Return [x, y] of the center of cell containing provided text 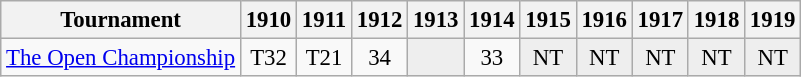
Tournament [121, 20]
1917 [660, 20]
The Open Championship [121, 58]
1916 [604, 20]
T21 [324, 58]
33 [492, 58]
1915 [548, 20]
1918 [716, 20]
1919 [773, 20]
T32 [268, 58]
34 [379, 58]
1914 [492, 20]
1912 [379, 20]
1911 [324, 20]
1910 [268, 20]
1913 [436, 20]
